Detect which cell encompasses the target text, then output its [X, Y] center coordinate. 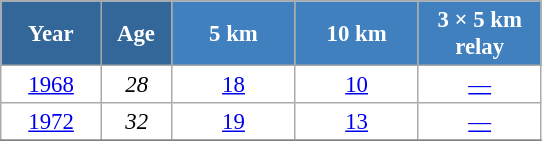
10 km [356, 34]
32 [136, 122]
18 [234, 85]
5 km [234, 34]
1972 [52, 122]
19 [234, 122]
10 [356, 85]
Year [52, 34]
3 × 5 km relay [480, 34]
13 [356, 122]
1968 [52, 85]
Age [136, 34]
28 [136, 85]
